Determine the [x, y] coordinate at the center of the cell enclosing the given text.  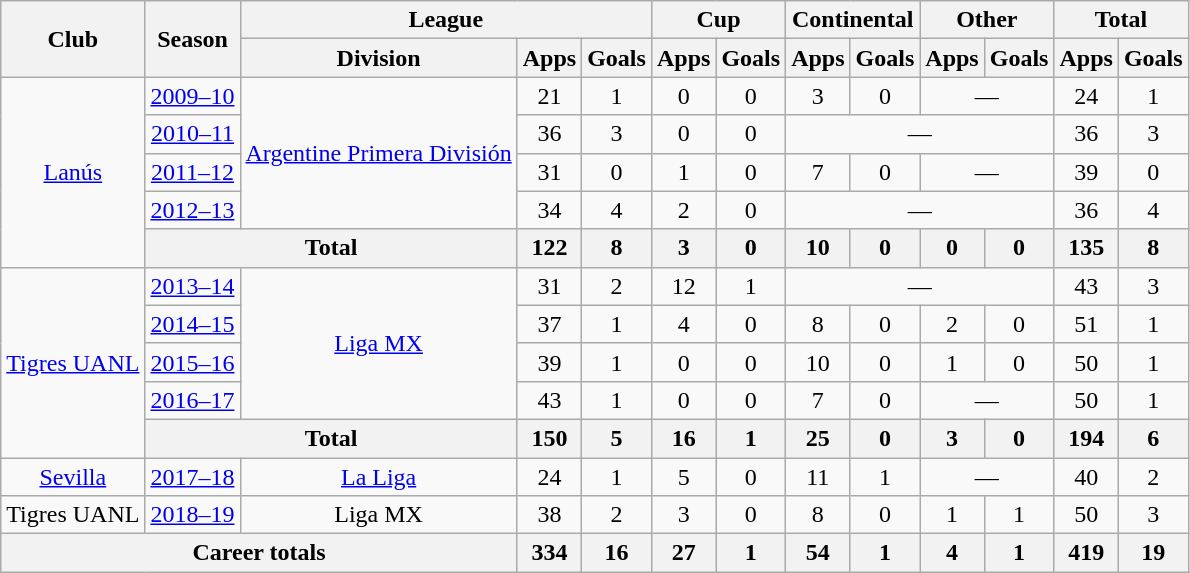
11 [818, 477]
Season [192, 39]
25 [818, 438]
2014–15 [192, 324]
34 [549, 210]
419 [1086, 553]
2012–13 [192, 210]
2011–12 [192, 172]
135 [1086, 248]
Argentine Primera División [378, 153]
334 [549, 553]
27 [683, 553]
League [446, 20]
19 [1153, 553]
54 [818, 553]
Division [378, 58]
2015–16 [192, 362]
La Liga [378, 477]
Sevilla [73, 477]
122 [549, 248]
150 [549, 438]
2018–19 [192, 515]
2017–18 [192, 477]
2010–11 [192, 134]
51 [1086, 324]
Lanús [73, 172]
Club [73, 39]
37 [549, 324]
Other [987, 20]
194 [1086, 438]
Cup [718, 20]
2013–14 [192, 286]
2009–10 [192, 96]
40 [1086, 477]
6 [1153, 438]
21 [549, 96]
Continental [853, 20]
38 [549, 515]
12 [683, 286]
2016–17 [192, 400]
Career totals [259, 553]
